Extract the (x, y) coordinate from the center of the cell holding the provided text.  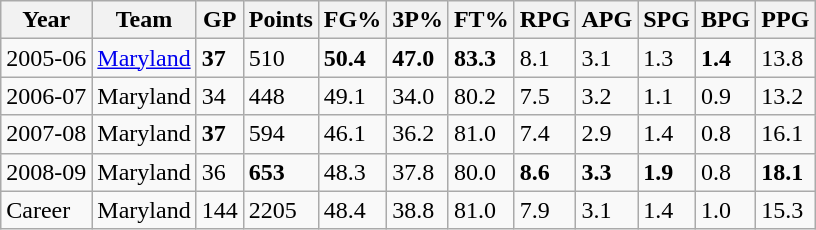
80.2 (481, 96)
38.8 (418, 210)
2006-07 (46, 96)
2.9 (607, 134)
653 (280, 172)
Team (144, 20)
37.8 (418, 172)
1.9 (667, 172)
36 (220, 172)
48.4 (352, 210)
BPG (725, 20)
Points (280, 20)
3.2 (607, 96)
PPG (786, 20)
47.0 (418, 58)
15.3 (786, 210)
46.1 (352, 134)
448 (280, 96)
13.8 (786, 58)
FT% (481, 20)
34 (220, 96)
0.9 (725, 96)
8.6 (545, 172)
50.4 (352, 58)
18.1 (786, 172)
7.5 (545, 96)
13.2 (786, 96)
34.0 (418, 96)
1.0 (725, 210)
144 (220, 210)
8.1 (545, 58)
7.9 (545, 210)
83.3 (481, 58)
Career (46, 210)
7.4 (545, 134)
Year (46, 20)
FG% (352, 20)
49.1 (352, 96)
1.3 (667, 58)
2205 (280, 210)
80.0 (481, 172)
RPG (545, 20)
48.3 (352, 172)
2007-08 (46, 134)
1.1 (667, 96)
16.1 (786, 134)
APG (607, 20)
36.2 (418, 134)
510 (280, 58)
2005-06 (46, 58)
GP (220, 20)
594 (280, 134)
3P% (418, 20)
2008-09 (46, 172)
3.3 (607, 172)
SPG (667, 20)
